Return [X, Y] of the center of cell containing provided text 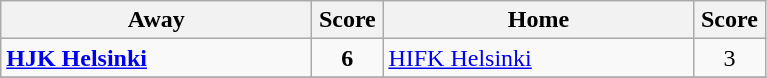
HJK Helsinki [156, 58]
Away [156, 20]
3 [730, 58]
HIFK Helsinki [538, 58]
6 [348, 58]
Home [538, 20]
